Detect which cell encompasses the target text, then output its (x, y) center coordinate. 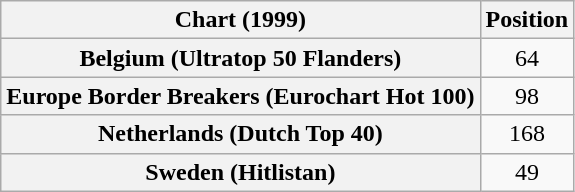
49 (527, 172)
Belgium (Ultratop 50 Flanders) (240, 58)
Netherlands (Dutch Top 40) (240, 134)
Sweden (Hitlistan) (240, 172)
64 (527, 58)
Position (527, 20)
Europe Border Breakers (Eurochart Hot 100) (240, 96)
Chart (1999) (240, 20)
98 (527, 96)
168 (527, 134)
